Detect which cell encompasses the target text, then output its (X, Y) center coordinate. 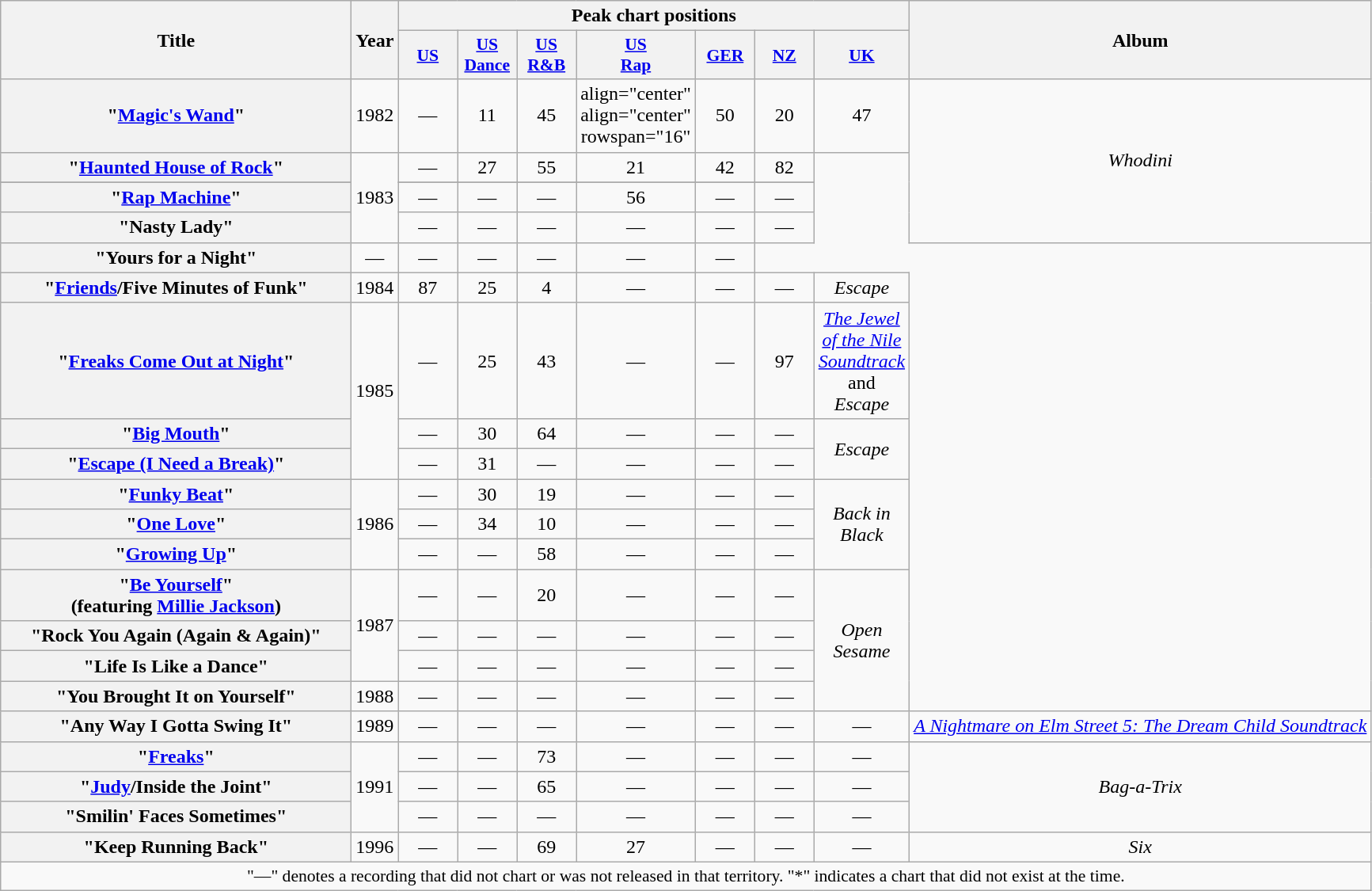
43 (546, 360)
55 (546, 167)
58 (546, 554)
"Haunted House of Rock" (176, 167)
"Keep Running Back" (176, 847)
"One Love" (176, 524)
The Jewel of the Nile Soundtrack and Escape (861, 360)
"Funky Beat" (176, 493)
"Escape (I Need a Break)" (176, 463)
42 (725, 167)
50 (725, 116)
"Nasty Lady" (176, 227)
82 (784, 167)
US R&B (546, 55)
1988 (375, 696)
Year (375, 40)
47 (861, 116)
"Friends/Five Minutes of Funk" (176, 287)
64 (546, 433)
Album (1140, 40)
45 (546, 116)
Title (176, 40)
UK (861, 55)
19 (546, 493)
1982 (375, 116)
"Judy/Inside the Joint" (176, 786)
GER (725, 55)
"Growing Up" (176, 554)
1996 (375, 847)
1987 (375, 626)
11 (488, 116)
31 (488, 463)
1989 (375, 726)
"Big Mouth" (176, 433)
"Magic's Wand" (176, 116)
65 (546, 786)
56 (637, 197)
A Nightmare on Elm Street 5: The Dream Child Soundtrack (1140, 726)
1984 (375, 287)
"Yours for a Night" (176, 257)
"—" denotes a recording that did not chart or was not released in that territory. "*" indicates a chart that did not exist at the time. (686, 876)
"You Brought It on Yourself" (176, 696)
Back in Black (861, 524)
4 (546, 287)
Peak chart positions (654, 16)
21 (637, 167)
1985 (375, 390)
Whodini (1140, 161)
34 (488, 524)
"Rock You Again (Again & Again)" (176, 636)
1983 (375, 197)
US Rap (637, 55)
Open Sesame (861, 640)
"Freaks Come Out at Night" (176, 360)
USDance (488, 55)
97 (784, 360)
Six (1140, 847)
NZ (784, 55)
69 (546, 847)
US (428, 55)
1986 (375, 524)
"Any Way I Gotta Swing It" (176, 726)
Bag-a-Trix (1140, 786)
"Be Yourself"(featuring Millie Jackson) (176, 596)
"Rap Machine" (176, 197)
10 (546, 524)
align="center" align="center" rowspan="16" (637, 116)
1991 (375, 786)
87 (428, 287)
"Freaks" (176, 756)
"Smilin' Faces Sometimes" (176, 817)
"Life Is Like a Dance" (176, 666)
73 (546, 756)
